Detect which cell encompasses the target text, then output its (x, y) center coordinate. 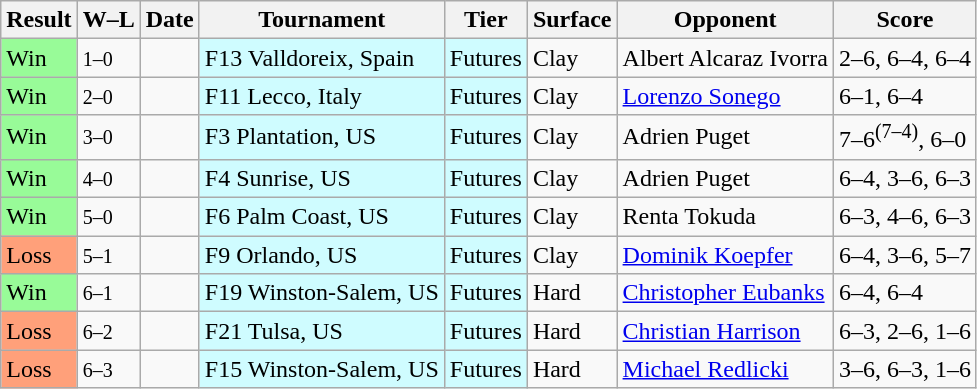
Lorenzo Sonego (725, 96)
Tier (486, 20)
6–1, 6–4 (904, 96)
5–0 (108, 217)
Score (904, 20)
6–4, 6–4 (904, 293)
6–3, 4–6, 6–3 (904, 217)
F3 Plantation, US (322, 138)
6–3, 2–6, 1–6 (904, 331)
6–1 (108, 293)
W–L (108, 20)
F4 Sunrise, US (322, 178)
7–6(7–4), 6–0 (904, 138)
F9 Orlando, US (322, 255)
6–4, 3–6, 5–7 (904, 255)
Michael Redlicki (725, 369)
Christopher Eubanks (725, 293)
F19 Winston-Salem, US (322, 293)
F6 Palm Coast, US (322, 217)
1–0 (108, 58)
Dominik Koepfer (725, 255)
3–6, 6–3, 1–6 (904, 369)
5–1 (108, 255)
Tournament (322, 20)
F11 Lecco, Italy (322, 96)
3–0 (108, 138)
4–0 (108, 178)
6–2 (108, 331)
Result (39, 20)
2–6, 6–4, 6–4 (904, 58)
Christian Harrison (725, 331)
F13 Valldoreix, Spain (322, 58)
Renta Tokuda (725, 217)
Albert Alcaraz Ivorra (725, 58)
Opponent (725, 20)
Surface (572, 20)
F15 Winston-Salem, US (322, 369)
2–0 (108, 96)
6–3 (108, 369)
Date (170, 20)
F21 Tulsa, US (322, 331)
6–4, 3–6, 6–3 (904, 178)
